From the cell containing the given text, extract its center point as [X, Y] coordinate. 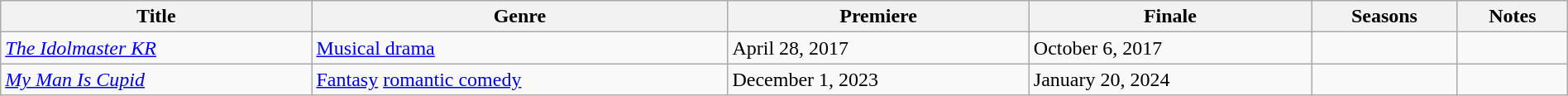
October 6, 2017 [1169, 48]
Title [156, 17]
Seasons [1384, 17]
Genre [519, 17]
Musical drama [519, 48]
My Man Is Cupid [156, 79]
December 1, 2023 [878, 79]
Premiere [878, 17]
Finale [1169, 17]
Fantasy romantic comedy [519, 79]
The Idolmaster KR [156, 48]
Notes [1512, 17]
January 20, 2024 [1169, 79]
April 28, 2017 [878, 48]
